Return the [X, Y] coordinate for the center point of the cell that contains the specified text.  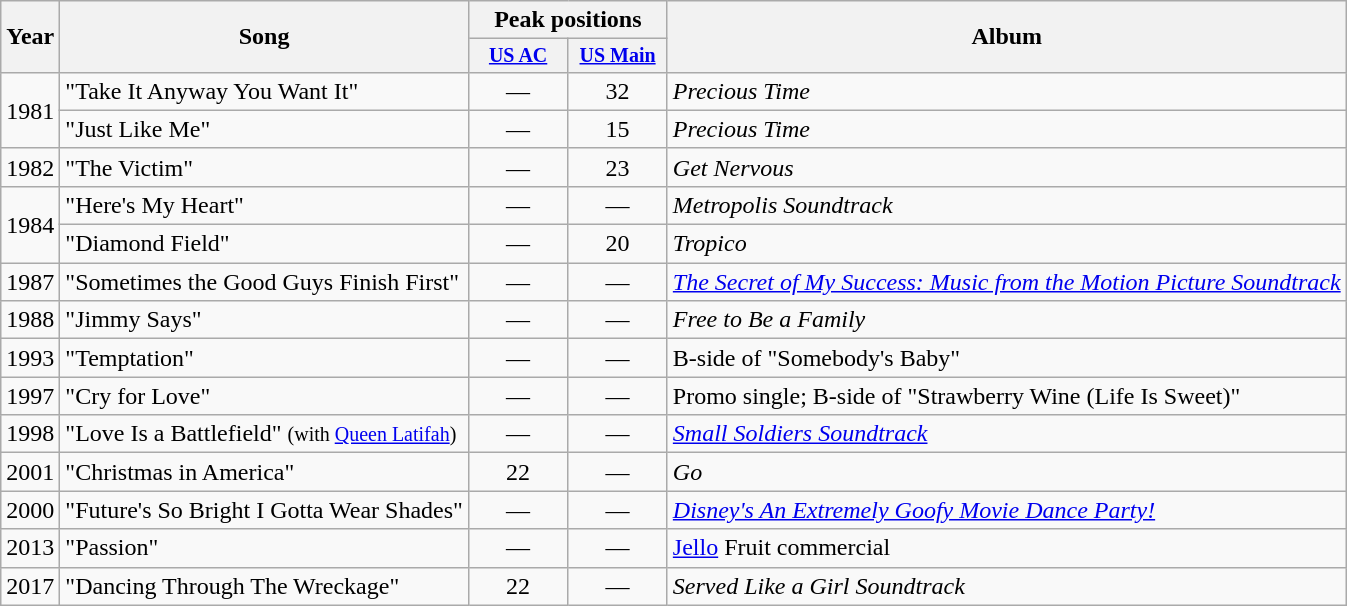
2000 [30, 510]
US AC [518, 56]
2001 [30, 472]
"Passion" [264, 548]
"Christmas in America" [264, 472]
Tropico [1006, 244]
"The Victim" [264, 167]
Peak positions [568, 20]
20 [618, 244]
Small Soldiers Soundtrack [1006, 434]
"Here's My Heart" [264, 205]
"Just Like Me" [264, 129]
Year [30, 37]
Go [1006, 472]
1997 [30, 396]
Album [1006, 37]
"Jimmy Says" [264, 320]
B-side of "Somebody's Baby" [1006, 358]
"Cry for Love" [264, 396]
Get Nervous [1006, 167]
Disney's An Extremely Goofy Movie Dance Party! [1006, 510]
2017 [30, 586]
Promo single; B-side of "Strawberry Wine (Life Is Sweet)" [1006, 396]
Jello Fruit commercial [1006, 548]
"Take It Anyway You Want It" [264, 91]
"Temptation" [264, 358]
"Future's So Bright I Gotta Wear Shades" [264, 510]
23 [618, 167]
32 [618, 91]
Metropolis Soundtrack [1006, 205]
"Diamond Field" [264, 244]
1987 [30, 282]
The Secret of My Success: Music from the Motion Picture Soundtrack [1006, 282]
1984 [30, 224]
1993 [30, 358]
1982 [30, 167]
"Dancing Through The Wreckage" [264, 586]
15 [618, 129]
Served Like a Girl Soundtrack [1006, 586]
Free to Be a Family [1006, 320]
1988 [30, 320]
"Love Is a Battlefield" (with Queen Latifah) [264, 434]
2013 [30, 548]
Song [264, 37]
1981 [30, 110]
1998 [30, 434]
US Main [618, 56]
"Sometimes the Good Guys Finish First" [264, 282]
